Detect which cell encompasses the target text, then output its [X, Y] center coordinate. 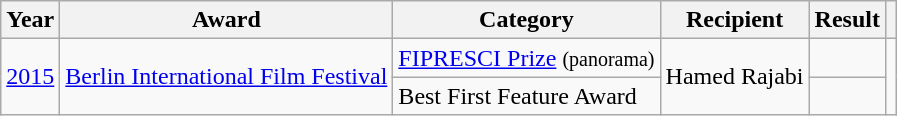
Hamed Rajabi [734, 77]
2015 [30, 77]
FIPRESCI Prize (panorama) [526, 58]
Berlin International Film Festival [226, 77]
Best First Feature Award [526, 96]
Award [226, 20]
Result [847, 20]
Year [30, 20]
Recipient [734, 20]
Category [526, 20]
